Return the [x, y] coordinate for the center point of the cell that contains the specified text.  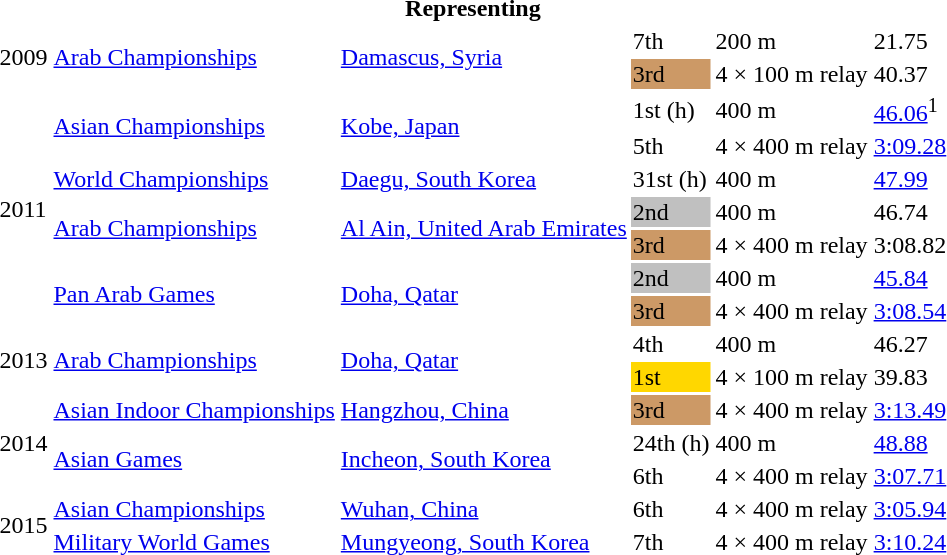
Al Ain, United Arab Emirates [484, 228]
24th (h) [671, 443]
Asian Games [194, 460]
Incheon, South Korea [484, 460]
Hangzhou, China [484, 410]
31st (h) [671, 179]
Asian Indoor Championships [194, 410]
4th [671, 344]
1st (h) [671, 110]
5th [671, 146]
World Championships [194, 179]
Damascus, Syria [484, 58]
Kobe, Japan [484, 126]
7th [671, 41]
200 m [792, 41]
Daegu, South Korea [484, 179]
Wuhan, China [484, 509]
1st [671, 377]
Pan Arab Games [194, 294]
